Find where the given text appears and provide that cell's center as [x, y] coordinate. 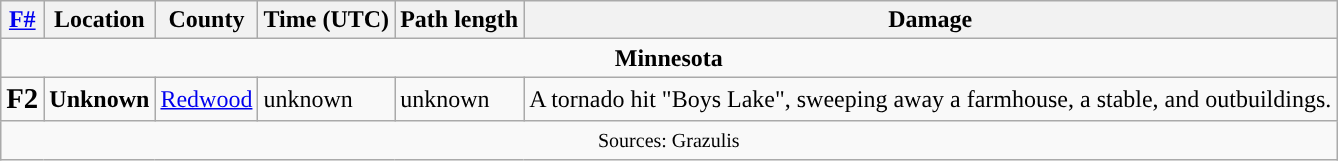
Redwood [206, 99]
Damage [930, 20]
Path length [460, 20]
Minnesota [669, 58]
Unknown [100, 99]
F2 [22, 99]
F# [22, 20]
Time (UTC) [326, 20]
A tornado hit "Boys Lake", sweeping away a farmhouse, a stable, and outbuildings. [930, 99]
Location [100, 20]
County [206, 20]
Sources: Grazulis [669, 140]
